Identify which cell holds the provided text, then report its (x, y) central coordinate. 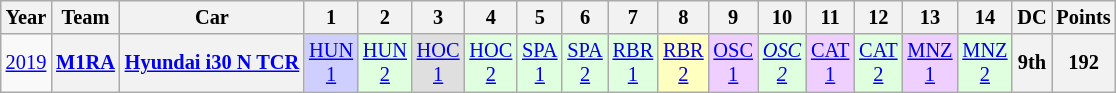
6 (584, 17)
11 (830, 17)
HUN2 (385, 63)
CAT1 (830, 63)
M1RA (86, 63)
Points (1084, 17)
7 (633, 17)
HUN1 (331, 63)
4 (490, 17)
Hyundai i30 N TCR (212, 63)
HOC2 (490, 63)
2 (385, 17)
13 (930, 17)
9 (734, 17)
12 (878, 17)
SPA2 (584, 63)
Team (86, 17)
MNZ1 (930, 63)
RBR2 (683, 63)
10 (782, 17)
SPA1 (540, 63)
192 (1084, 63)
9th (1032, 63)
Year (26, 17)
OSC1 (734, 63)
2019 (26, 63)
OSC2 (782, 63)
1 (331, 17)
5 (540, 17)
14 (984, 17)
DC (1032, 17)
8 (683, 17)
CAT2 (878, 63)
HOC1 (438, 63)
3 (438, 17)
RBR1 (633, 63)
MNZ2 (984, 63)
Car (212, 17)
